Find where the given text appears and provide that cell's center as [X, Y] coordinate. 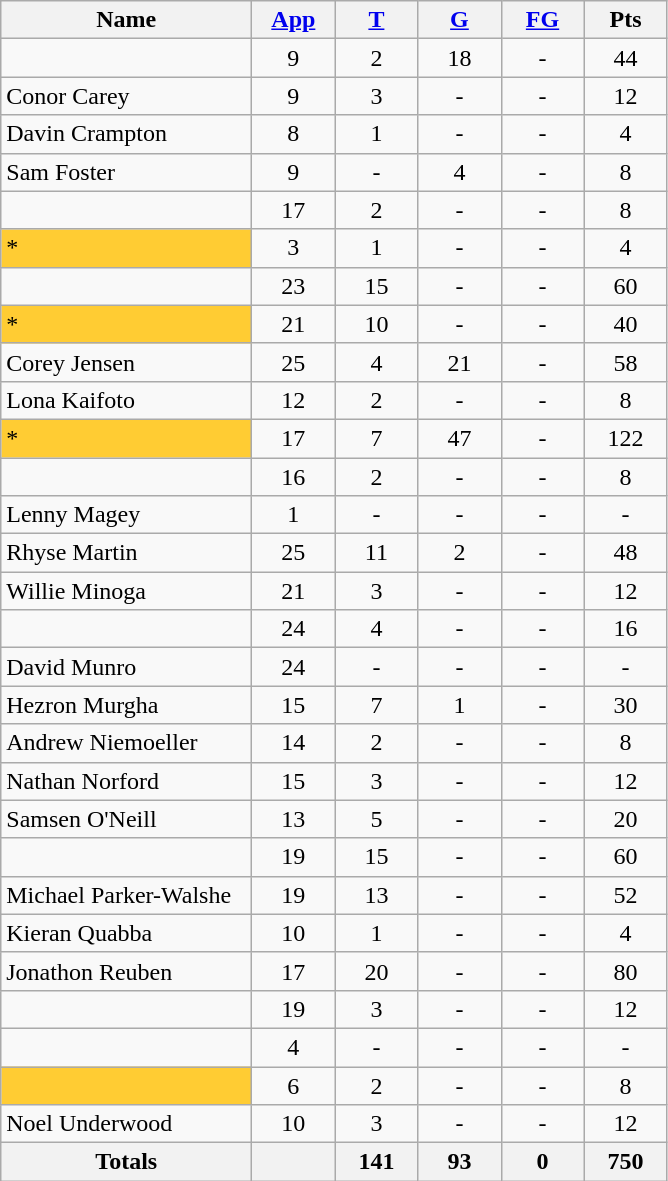
48 [626, 553]
40 [626, 324]
6 [294, 1085]
App [294, 20]
Rhyse Martin [126, 553]
141 [376, 1162]
14 [294, 743]
Davin Crampton [126, 134]
11 [376, 553]
Sam Foster [126, 172]
David Munro [126, 667]
G [460, 20]
Corey Jensen [126, 362]
FG [542, 20]
47 [460, 438]
Lenny Magey [126, 515]
Kieran Quabba [126, 933]
Willie Minoga [126, 591]
T [376, 20]
93 [460, 1162]
Totals [126, 1162]
Nathan Norford [126, 781]
Hezron Murgha [126, 705]
Lona Kaifoto [126, 400]
Conor Carey [126, 96]
Name [126, 20]
52 [626, 895]
5 [376, 819]
122 [626, 438]
Noel Underwood [126, 1124]
0 [542, 1162]
Jonathon Reuben [126, 971]
80 [626, 971]
44 [626, 58]
750 [626, 1162]
18 [460, 58]
23 [294, 286]
Andrew Niemoeller [126, 743]
Michael Parker-Walshe [126, 895]
30 [626, 705]
58 [626, 362]
Pts [626, 20]
Samsen O'Neill [126, 819]
